Pinpoint the cell where the given text exists, returning its (x, y) midpoint coordinate. 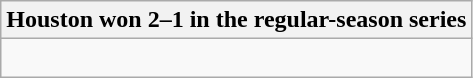
Houston won 2–1 in the regular-season series (236, 20)
